For the text-containing cell, return its midpoint in [X, Y] coordinate format. 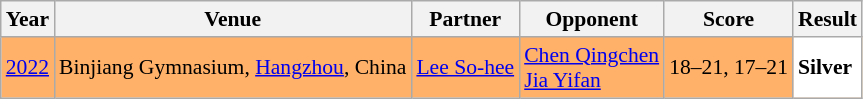
Partner [465, 19]
Chen Qingchen Jia Yifan [592, 68]
Silver [828, 68]
2022 [28, 68]
Lee So-hee [465, 68]
Score [728, 19]
Opponent [592, 19]
Venue [232, 19]
Result [828, 19]
Year [28, 19]
Binjiang Gymnasium, Hangzhou, China [232, 68]
18–21, 17–21 [728, 68]
